Determine the [x, y] coordinate at the center of the cell enclosing the given text.  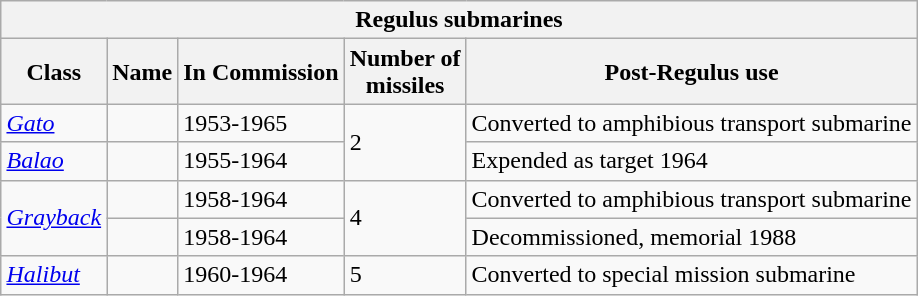
2 [405, 142]
Name [142, 72]
5 [405, 275]
4 [405, 218]
Gato [54, 123]
1960-1964 [261, 275]
Class [54, 72]
Post-Regulus use [692, 72]
Regulus submarines [459, 20]
Grayback [54, 218]
1953-1965 [261, 123]
Decommissioned, memorial 1988 [692, 237]
Expended as target 1964 [692, 161]
In Commission [261, 72]
Halibut [54, 275]
Number of missiles [405, 72]
Converted to special mission submarine [692, 275]
1955-1964 [261, 161]
Balao [54, 161]
